For the text-containing cell, return its midpoint in [X, Y] coordinate format. 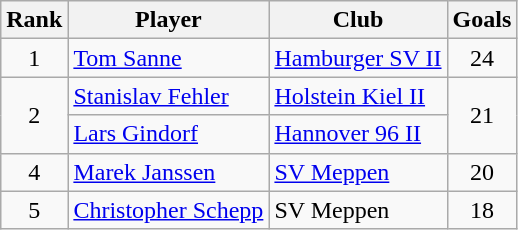
Christopher Schepp [168, 210]
18 [482, 210]
1 [34, 58]
Tom Sanne [168, 58]
Holstein Kiel II [358, 96]
Goals [482, 20]
Marek Janssen [168, 172]
20 [482, 172]
5 [34, 210]
4 [34, 172]
Rank [34, 20]
24 [482, 58]
21 [482, 115]
2 [34, 115]
Stanislav Fehler [168, 96]
Hamburger SV II [358, 58]
Hannover 96 II [358, 134]
Player [168, 20]
Lars Gindorf [168, 134]
Club [358, 20]
